Extract the [X, Y] coordinate from the center of the cell holding the provided text.  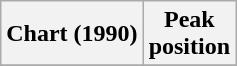
Peak position [189, 34]
Chart (1990) [72, 34]
